Scan for the cell matching the given text and deliver its [X, Y] coordinate at center. 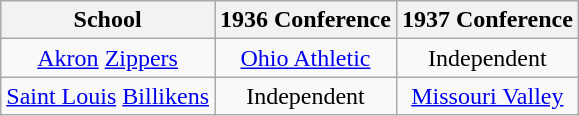
School [108, 20]
Ohio Athletic [305, 58]
Akron Zippers [108, 58]
Saint Louis Billikens [108, 96]
1936 Conference [305, 20]
1937 Conference [487, 20]
Missouri Valley [487, 96]
